Provide the (x, y) coordinate of the cell's center where the given text is located.  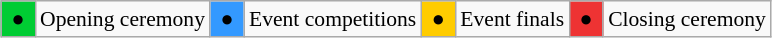
Opening ceremony (122, 19)
Event finals (512, 19)
Closing ceremony (687, 19)
Event competitions (332, 19)
